From the cell containing the given text, extract its center point as [x, y] coordinate. 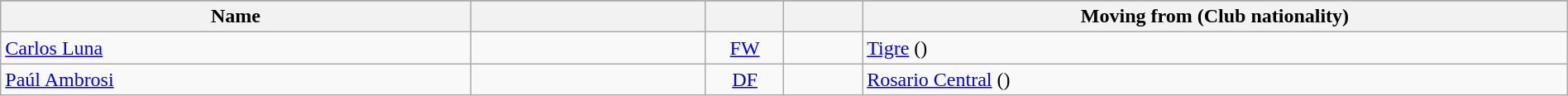
Carlos Luna [236, 48]
FW [744, 48]
Rosario Central () [1216, 79]
Name [236, 17]
Moving from (Club nationality) [1216, 17]
DF [744, 79]
Paúl Ambrosi [236, 79]
Tigre () [1216, 48]
